Pinpoint the cell where the given text exists, returning its (x, y) midpoint coordinate. 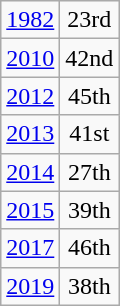
2019 (30, 286)
2012 (30, 96)
1982 (30, 20)
41st (90, 134)
45th (90, 96)
2015 (30, 210)
42nd (90, 58)
23rd (90, 20)
27th (90, 172)
2017 (30, 248)
2010 (30, 58)
39th (90, 210)
46th (90, 248)
2014 (30, 172)
38th (90, 286)
2013 (30, 134)
